Output the (x, y) coordinate of the center of the cell containing the given text.  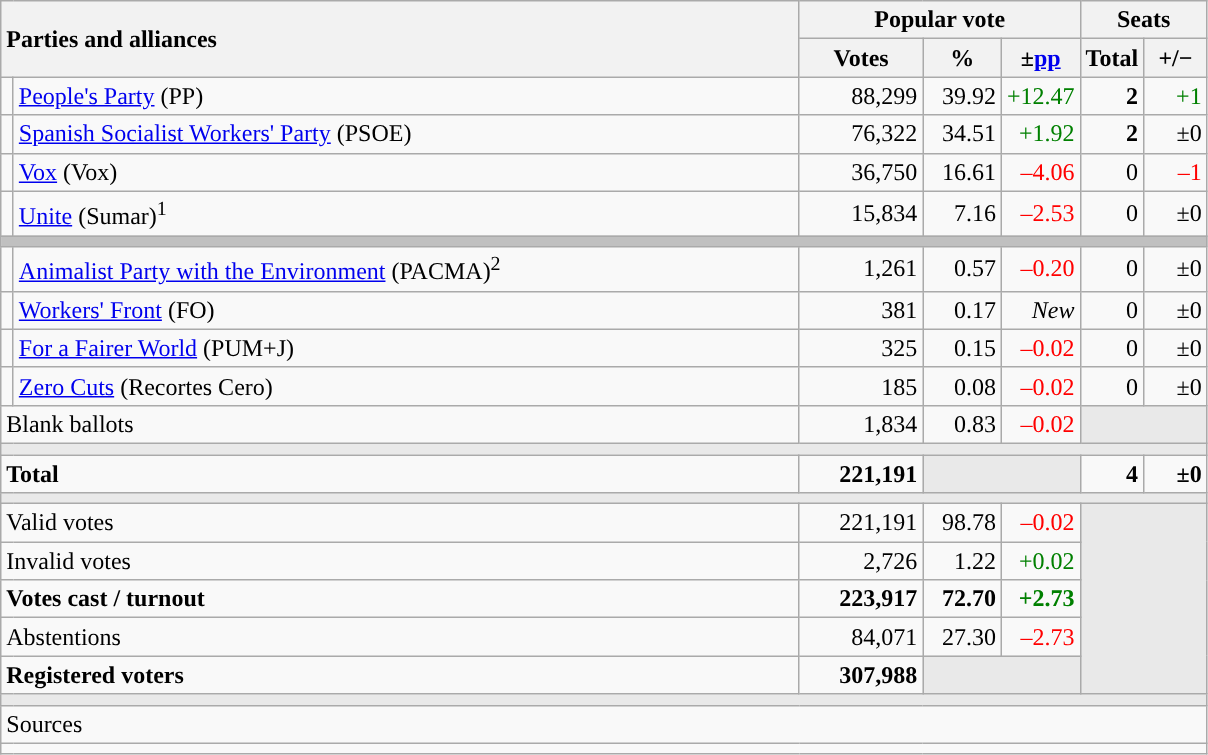
Valid votes (400, 523)
–2.53 (1040, 214)
Abstentions (400, 637)
Vox (Vox) (406, 172)
–2.73 (1040, 637)
1,834 (861, 424)
84,071 (861, 637)
7.16 (962, 214)
Animalist Party with the Environment (PACMA)2 (406, 270)
+1 (1176, 96)
2,726 (861, 561)
34.51 (962, 134)
1.22 (962, 561)
% (962, 58)
+12.47 (1040, 96)
Parties and alliances (400, 39)
39.92 (962, 96)
1,261 (861, 270)
98.78 (962, 523)
0.83 (962, 424)
Unite (Sumar)1 (406, 214)
27.30 (962, 637)
+0.02 (1040, 561)
76,322 (861, 134)
Workers' Front (FO) (406, 310)
15,834 (861, 214)
Votes (861, 58)
Popular vote (940, 20)
Spanish Socialist Workers' Party (PSOE) (406, 134)
307,988 (861, 675)
0.57 (962, 270)
223,917 (861, 599)
+/− (1176, 58)
–1 (1176, 172)
Blank ballots (400, 424)
–4.06 (1040, 172)
Zero Cuts (Recortes Cero) (406, 386)
0.08 (962, 386)
New (1040, 310)
For a Fairer World (PUM+J) (406, 348)
Registered voters (400, 675)
Sources (604, 724)
185 (861, 386)
325 (861, 348)
88,299 (861, 96)
Seats (1144, 20)
Votes cast / turnout (400, 599)
0.17 (962, 310)
4 (1112, 474)
±pp (1040, 58)
72.70 (962, 599)
381 (861, 310)
+2.73 (1040, 599)
Invalid votes (400, 561)
16.61 (962, 172)
+1.92 (1040, 134)
36,750 (861, 172)
People's Party (PP) (406, 96)
0.15 (962, 348)
–0.20 (1040, 270)
